Search for the cell housing the specified text and yield its (x, y) center coordinate. 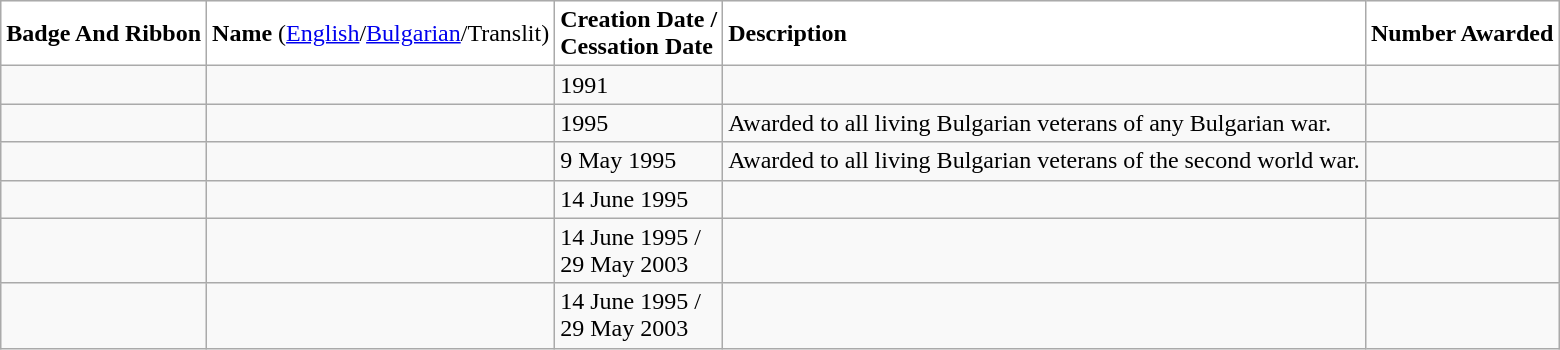
1991 (639, 85)
Awarded to all living Bulgarian veterans of any Bulgarian war. (1044, 123)
9 May 1995 (639, 161)
Name (English/Bulgarian/Translit) (381, 34)
Description (1044, 34)
Creation Date /Cessation Date (639, 34)
14 June 1995 (639, 199)
1995 (639, 123)
Awarded to all living Bulgarian veterans of the second world war. (1044, 161)
Badge And Ribbon (104, 34)
Number Awarded (1462, 34)
